Return the (X, Y) coordinate for the center point of the cell that contains the specified text.  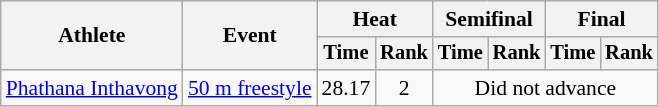
2 (404, 88)
Did not advance (546, 88)
Phathana Inthavong (92, 88)
28.17 (346, 88)
Athlete (92, 36)
Final (601, 19)
50 m freestyle (250, 88)
Event (250, 36)
Heat (375, 19)
Semifinal (489, 19)
